Identify which cell holds the provided text, then report its [X, Y] central coordinate. 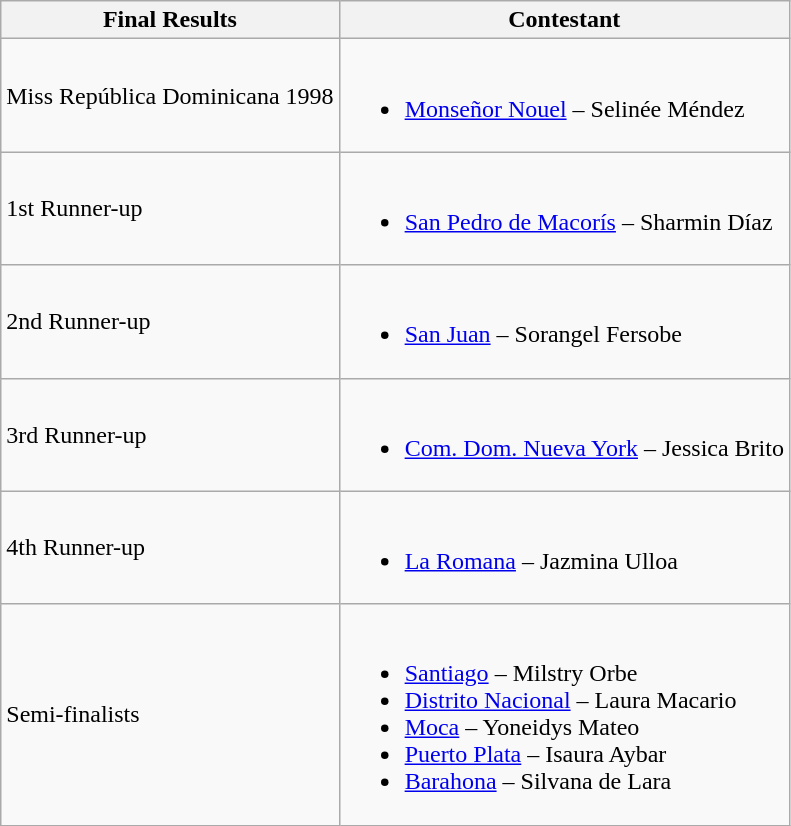
Monseñor Nouel – Selinée Méndez [564, 96]
Contestant [564, 20]
San Juan – Sorangel Fersobe [564, 322]
Semi-finalists [170, 714]
San Pedro de Macorís – Sharmin Díaz [564, 208]
Com. Dom. Nueva York – Jessica Brito [564, 434]
4th Runner-up [170, 548]
3rd Runner-up [170, 434]
Miss República Dominicana 1998 [170, 96]
Santiago – Milstry OrbeDistrito Nacional – Laura MacarioMoca – Yoneidys MateoPuerto Plata – Isaura AybarBarahona – Silvana de Lara [564, 714]
Final Results [170, 20]
1st Runner-up [170, 208]
La Romana – Jazmina Ulloa [564, 548]
2nd Runner-up [170, 322]
